Determine the [x, y] coordinate at the center of the cell enclosing the given text.  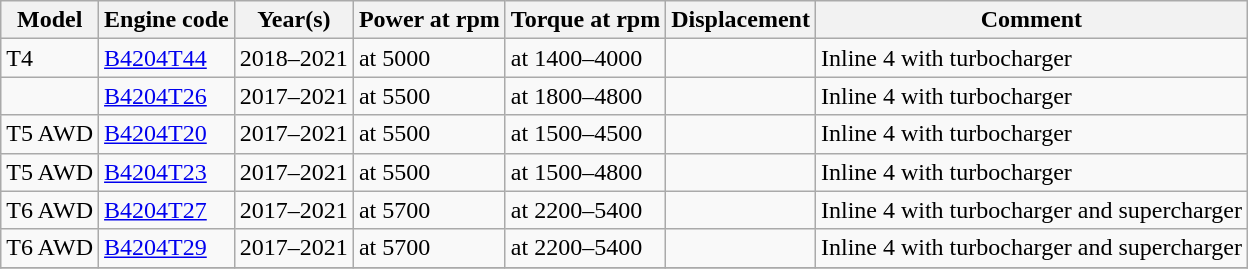
B4204T23 [167, 172]
B4204T26 [167, 96]
Torque at rpm [585, 20]
at 1500–4500 [585, 134]
Displacement [741, 20]
at 1800–4800 [585, 96]
T4 [50, 58]
B4204T44 [167, 58]
Comment [1031, 20]
at 1400–4000 [585, 58]
Power at rpm [429, 20]
at 1500–4800 [585, 172]
B4204T20 [167, 134]
B4204T29 [167, 248]
Year(s) [294, 20]
at 5000 [429, 58]
Model [50, 20]
B4204T27 [167, 210]
2018–2021 [294, 58]
Engine code [167, 20]
